Detect which cell encompasses the target text, then output its (X, Y) center coordinate. 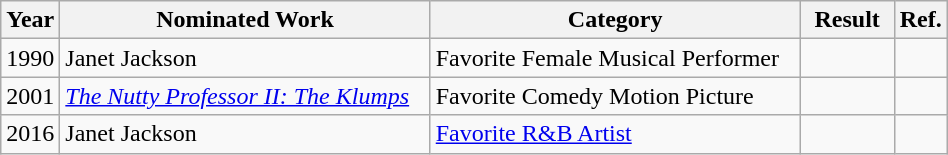
The Nutty Professor II: The Klumps (245, 96)
Category (615, 20)
2016 (30, 134)
Result (847, 20)
Year (30, 20)
2001 (30, 96)
Ref. (920, 20)
1990 (30, 58)
Nominated Work (245, 20)
Favorite R&B Artist (615, 134)
Favorite Comedy Motion Picture (615, 96)
Favorite Female Musical Performer (615, 58)
